Capture the cell that displays the provided text and extract its [x, y] central coordinate. 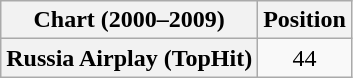
Russia Airplay (TopHit) [130, 58]
Chart (2000–2009) [130, 20]
Position [305, 20]
44 [305, 58]
